Find where the given text appears and provide that cell's center as [X, Y] coordinate. 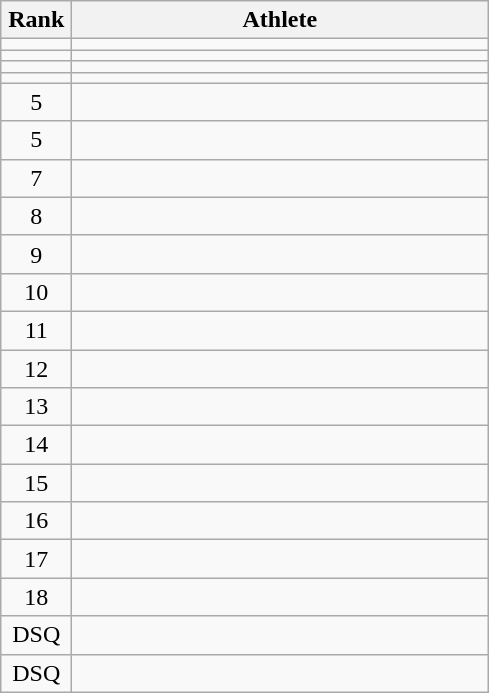
7 [36, 178]
17 [36, 559]
8 [36, 216]
Rank [36, 20]
15 [36, 483]
9 [36, 254]
16 [36, 521]
10 [36, 292]
18 [36, 597]
Athlete [280, 20]
11 [36, 330]
13 [36, 407]
14 [36, 445]
12 [36, 369]
